Return (x, y) of the center of cell containing provided text 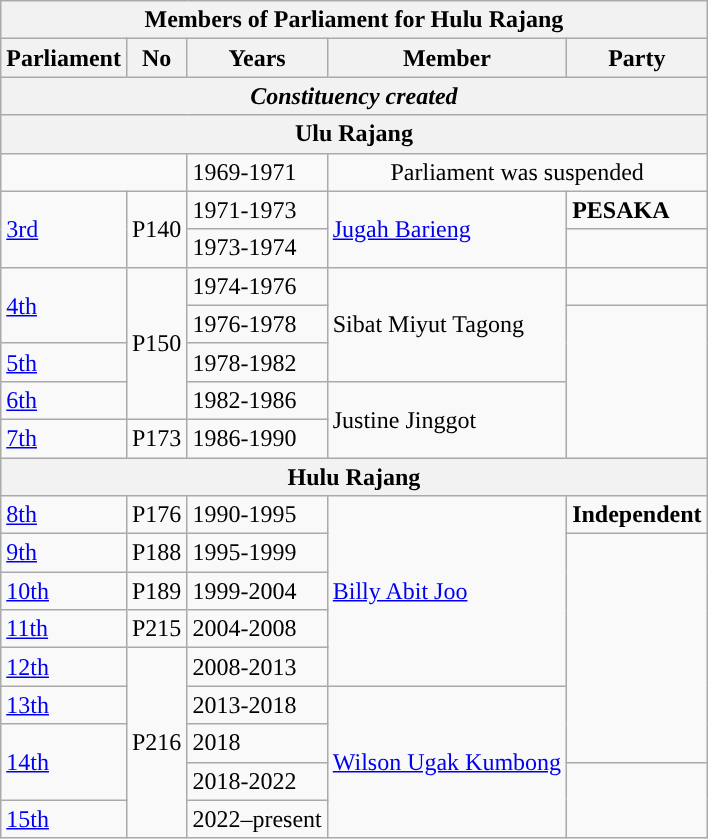
Justine Jinggot (446, 419)
Constituency created (354, 96)
2022–present (257, 819)
2018 (257, 743)
9th (64, 553)
2008-2013 (257, 667)
5th (64, 362)
14th (64, 762)
Parliament was suspended (517, 172)
2004-2008 (257, 629)
Independent (637, 515)
1995-1999 (257, 553)
Members of Parliament for Hulu Rajang (354, 20)
Jugah Barieng (446, 229)
4th (64, 305)
1982-1986 (257, 400)
1974-1976 (257, 286)
No (156, 58)
P188 (156, 553)
1978-1982 (257, 362)
Party (637, 58)
10th (64, 591)
P173 (156, 438)
P140 (156, 229)
12th (64, 667)
1990-1995 (257, 515)
P215 (156, 629)
13th (64, 705)
1973-1974 (257, 248)
3rd (64, 229)
P189 (156, 591)
P216 (156, 743)
15th (64, 819)
Years (257, 58)
Billy Abit Joo (446, 591)
Sibat Miyut Tagong (446, 324)
P150 (156, 343)
8th (64, 515)
Wilson Ugak Kumbong (446, 762)
PESAKA (637, 210)
Member (446, 58)
6th (64, 400)
7th (64, 438)
2018-2022 (257, 781)
Parliament (64, 58)
P176 (156, 515)
2013-2018 (257, 705)
11th (64, 629)
1986-1990 (257, 438)
Ulu Rajang (354, 134)
1999-2004 (257, 591)
1969-1971 (257, 172)
Hulu Rajang (354, 477)
1971-1973 (257, 210)
1976-1978 (257, 324)
